Detect which cell encompasses the target text, then output its [x, y] center coordinate. 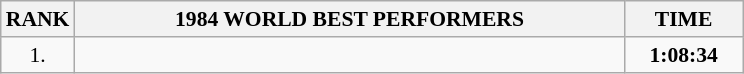
TIME [684, 19]
RANK [38, 19]
1. [38, 55]
1984 WORLD BEST PERFORMERS [349, 19]
1:08:34 [684, 55]
